From the cell containing the given text, extract its center point as (x, y) coordinate. 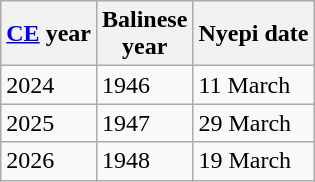
Balineseyear (144, 34)
2024 (49, 85)
1948 (144, 161)
2025 (49, 123)
CE year (49, 34)
11 March (254, 85)
Nyepi date (254, 34)
19 March (254, 161)
29 March (254, 123)
1947 (144, 123)
1946 (144, 85)
2026 (49, 161)
